Identify which cell holds the provided text, then report its [X, Y] central coordinate. 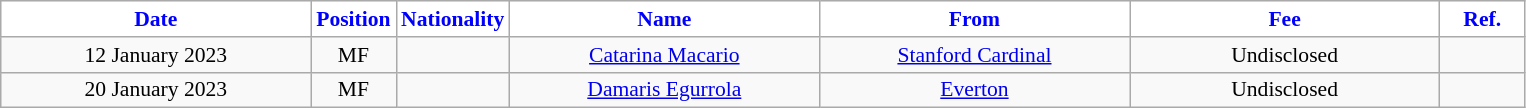
Ref. [1482, 19]
12 January 2023 [156, 55]
Catarina Macario [664, 55]
Name [664, 19]
Stanford Cardinal [974, 55]
From [974, 19]
Position [354, 19]
Everton [974, 90]
20 January 2023 [156, 90]
Fee [1285, 19]
Damaris Egurrola [664, 90]
Date [156, 19]
Nationality [452, 19]
